Provide the [x, y] coordinate of the cell's center where the given text is located.  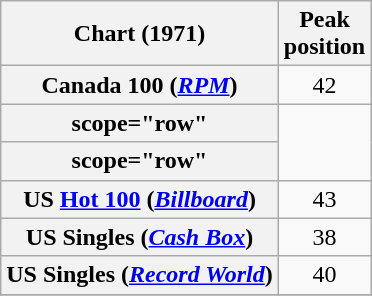
Peakposition [324, 34]
Canada 100 (RPM) [140, 85]
US Hot 100 (Billboard) [140, 199]
Chart (1971) [140, 34]
42 [324, 85]
43 [324, 199]
38 [324, 237]
40 [324, 275]
US Singles (Cash Box) [140, 237]
US Singles (Record World) [140, 275]
